Search for the cell housing the specified text and yield its [X, Y] center coordinate. 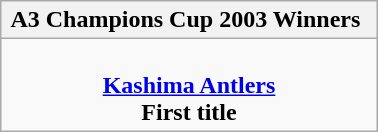
Kashima Antlers First title [189, 85]
A3 Champions Cup 2003 Winners [189, 20]
